Find where the given text appears and provide that cell's center as (x, y) coordinate. 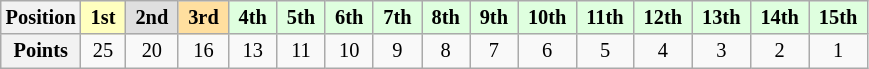
7th (397, 17)
11th (604, 17)
Position (41, 17)
3rd (203, 17)
4 (663, 51)
9th (494, 17)
10th (547, 17)
4th (253, 17)
8th (446, 17)
6 (547, 51)
11 (301, 51)
5 (604, 51)
5th (301, 17)
13th (721, 17)
20 (152, 51)
1st (104, 17)
3 (721, 51)
9 (397, 51)
6th (349, 17)
7 (494, 51)
10 (349, 51)
1 (838, 51)
12th (663, 17)
15th (838, 17)
Points (41, 51)
2 (779, 51)
2nd (152, 17)
8 (446, 51)
25 (104, 51)
14th (779, 17)
13 (253, 51)
16 (203, 51)
